Detect which cell encompasses the target text, then output its (X, Y) center coordinate. 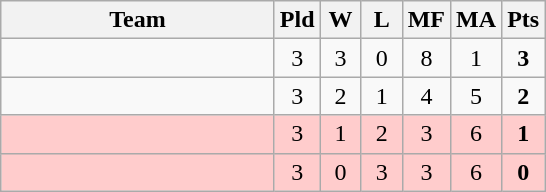
Pts (524, 20)
8 (426, 58)
5 (476, 96)
W (340, 20)
L (382, 20)
Pld (297, 20)
4 (426, 96)
Team (138, 20)
MA (476, 20)
MF (426, 20)
